Pinpoint the cell where the given text exists, returning its (x, y) midpoint coordinate. 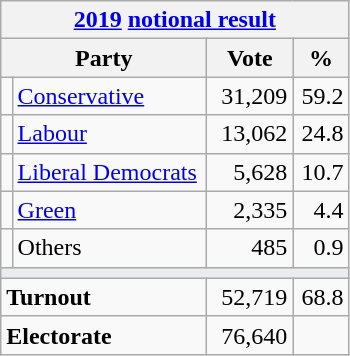
31,209 (250, 96)
Others (110, 248)
68.8 (321, 297)
2019 notional result (175, 20)
485 (250, 248)
4.4 (321, 210)
52,719 (250, 297)
0.9 (321, 248)
Conservative (110, 96)
Labour (110, 134)
10.7 (321, 172)
Vote (250, 58)
Green (110, 210)
Party (104, 58)
24.8 (321, 134)
2,335 (250, 210)
5,628 (250, 172)
Electorate (104, 335)
% (321, 58)
76,640 (250, 335)
13,062 (250, 134)
59.2 (321, 96)
Liberal Democrats (110, 172)
Turnout (104, 297)
